Scan for the cell matching the given text and deliver its (X, Y) coordinate at center. 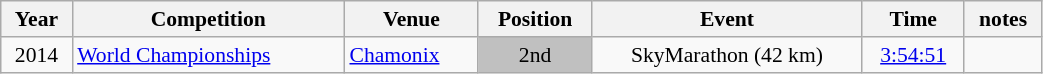
2014 (36, 55)
SkyMarathon (42 km) (728, 55)
Position (534, 19)
Event (728, 19)
Venue (411, 19)
3:54:51 (913, 55)
notes (1003, 19)
World Championships (208, 55)
Competition (208, 19)
Year (36, 19)
Chamonix (411, 55)
2nd (534, 55)
Time (913, 19)
